Find where the given text appears and provide that cell's center as (X, Y) coordinate. 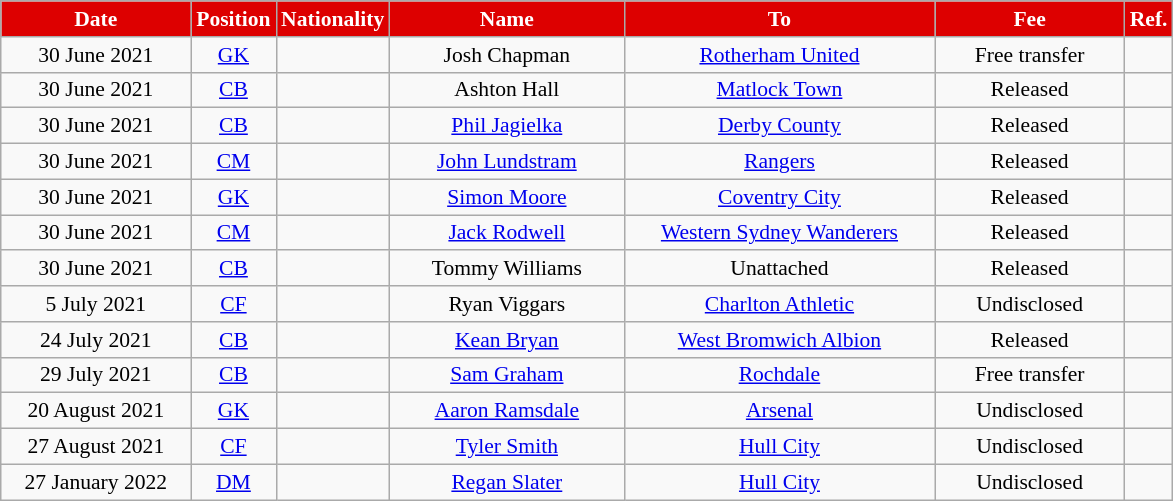
Fee (1030, 19)
Ashton Hall (506, 90)
To (779, 19)
5 July 2021 (96, 304)
Nationality (332, 19)
Jack Rodwell (506, 233)
Regan Slater (506, 482)
27 January 2022 (96, 482)
Simon Moore (506, 197)
Rangers (779, 162)
Sam Graham (506, 375)
Tommy Williams (506, 269)
Name (506, 19)
Josh Chapman (506, 55)
20 August 2021 (96, 411)
27 August 2021 (96, 447)
Position (234, 19)
24 July 2021 (96, 340)
Charlton Athletic (779, 304)
Ref. (1149, 19)
Kean Bryan (506, 340)
29 July 2021 (96, 375)
Western Sydney Wanderers (779, 233)
West Bromwich Albion (779, 340)
Derby County (779, 126)
DM (234, 482)
John Lundstram (506, 162)
Rochdale (779, 375)
Rotherham United (779, 55)
Tyler Smith (506, 447)
Coventry City (779, 197)
Arsenal (779, 411)
Ryan Viggars (506, 304)
Matlock Town (779, 90)
Date (96, 19)
Aaron Ramsdale (506, 411)
Unattached (779, 269)
Phil Jagielka (506, 126)
